Scan for the cell matching the given text and deliver its [x, y] coordinate at center. 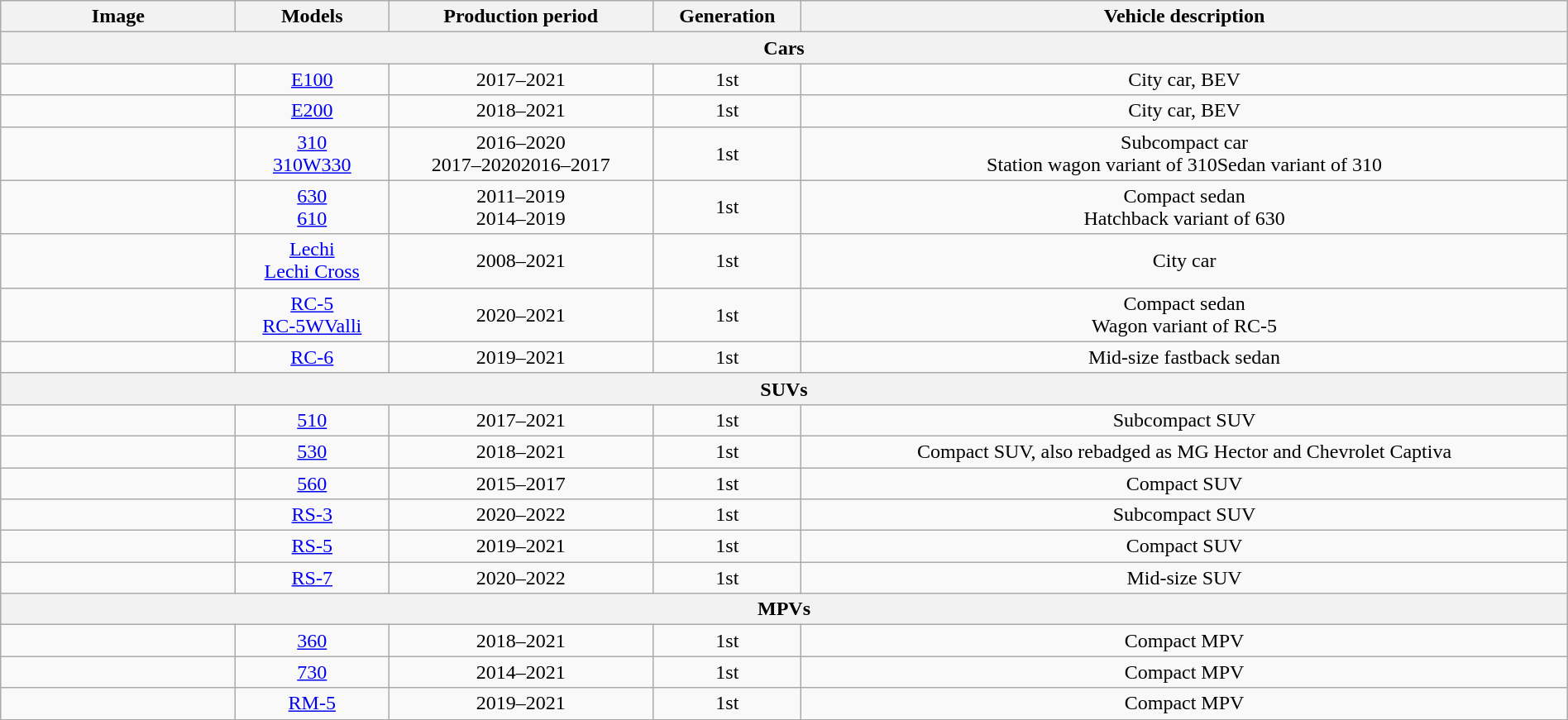
E200 [313, 111]
Compact SUV, also rebadged as MG Hector and Chevrolet Captiva [1184, 451]
530 [313, 451]
Image [118, 17]
510 [313, 420]
2016–20202017–20202016–2017 [521, 154]
2011–20192014–2019 [521, 207]
MPVs [784, 609]
E100 [313, 79]
Subcompact carStation wagon variant of 310Sedan variant of 310 [1184, 154]
2014–2021 [521, 672]
RS-7 [313, 578]
2008–2021 [521, 261]
360 [313, 641]
Mid-size SUV [1184, 578]
630610 [313, 207]
City car [1184, 261]
560 [313, 484]
Production period [521, 17]
Generation [728, 17]
LechiLechi Cross [313, 261]
RS-5 [313, 546]
RC-6 [313, 357]
RC-5RC-5WValli [313, 314]
2015–2017 [521, 484]
SUVs [784, 389]
RS-3 [313, 515]
Mid-size fastback sedan [1184, 357]
2020–2021 [521, 314]
Cars [784, 48]
Compact sedanWagon variant of RC-5 [1184, 314]
Vehicle description [1184, 17]
RM-5 [313, 703]
Models [313, 17]
Compact sedanHatchback variant of 630 [1184, 207]
730 [313, 672]
310310W330 [313, 154]
